Locate the cell with the specified text and output its [X, Y] center coordinate. 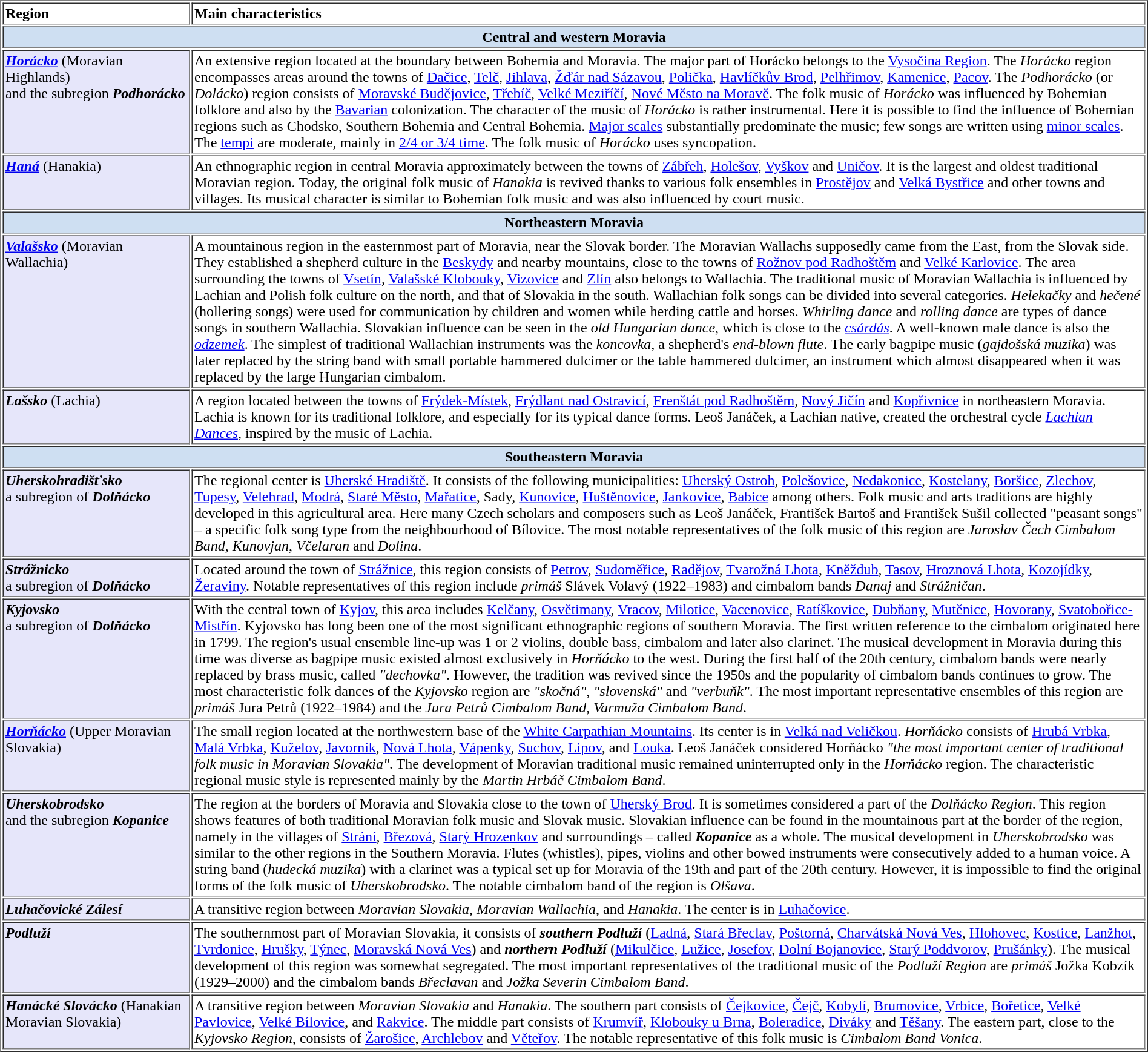
Uherskohradišťsko a subregion of Dolňácko [96, 514]
Valašsko (Moravian Wallachia) [96, 311]
A transitive region between Moravian Slovakia, Moravian Wallachia, and Hanakia. The center is in Luhačovice. [668, 910]
Horňácko (Upper Moravian Slovakia) [96, 756]
Region [96, 13]
Northeastern Moravia [574, 223]
Luhačovické Zálesí [96, 910]
Lašsko (Lachia) [96, 417]
Southeastern Moravia [574, 457]
Horácko (Moravian Highlands) and the subregion Podhorácko [96, 102]
Haná (Hanakia) [96, 182]
Kyjovsko a subregion of Dolňácko [96, 658]
Main characteristics [668, 13]
Strážnicko a subregion of Dolňácko [96, 578]
Central and western Moravia [574, 38]
Hanácké Slovácko (Hanakian Moravian Slovakia) [96, 1022]
Uherskobrodsko and the subregion Kopanice [96, 845]
Podluží [96, 957]
